Identify which cell holds the provided text, then report its (X, Y) central coordinate. 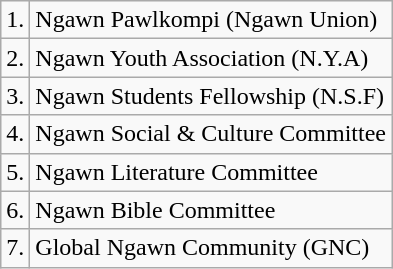
Global Ngawn Community (GNC) (211, 248)
Ngawn Literature Committee (211, 172)
Ngawn Bible Committee (211, 210)
Ngawn Social & Culture Committee (211, 134)
5. (16, 172)
7. (16, 248)
Ngawn Students Fellowship (N.S.F) (211, 96)
6. (16, 210)
4. (16, 134)
2. (16, 58)
Ngawn Pawlkompi (Ngawn Union) (211, 20)
3. (16, 96)
1. (16, 20)
Ngawn Youth Association (N.Y.A) (211, 58)
